From the cell containing the given text, extract its center point as (X, Y) coordinate. 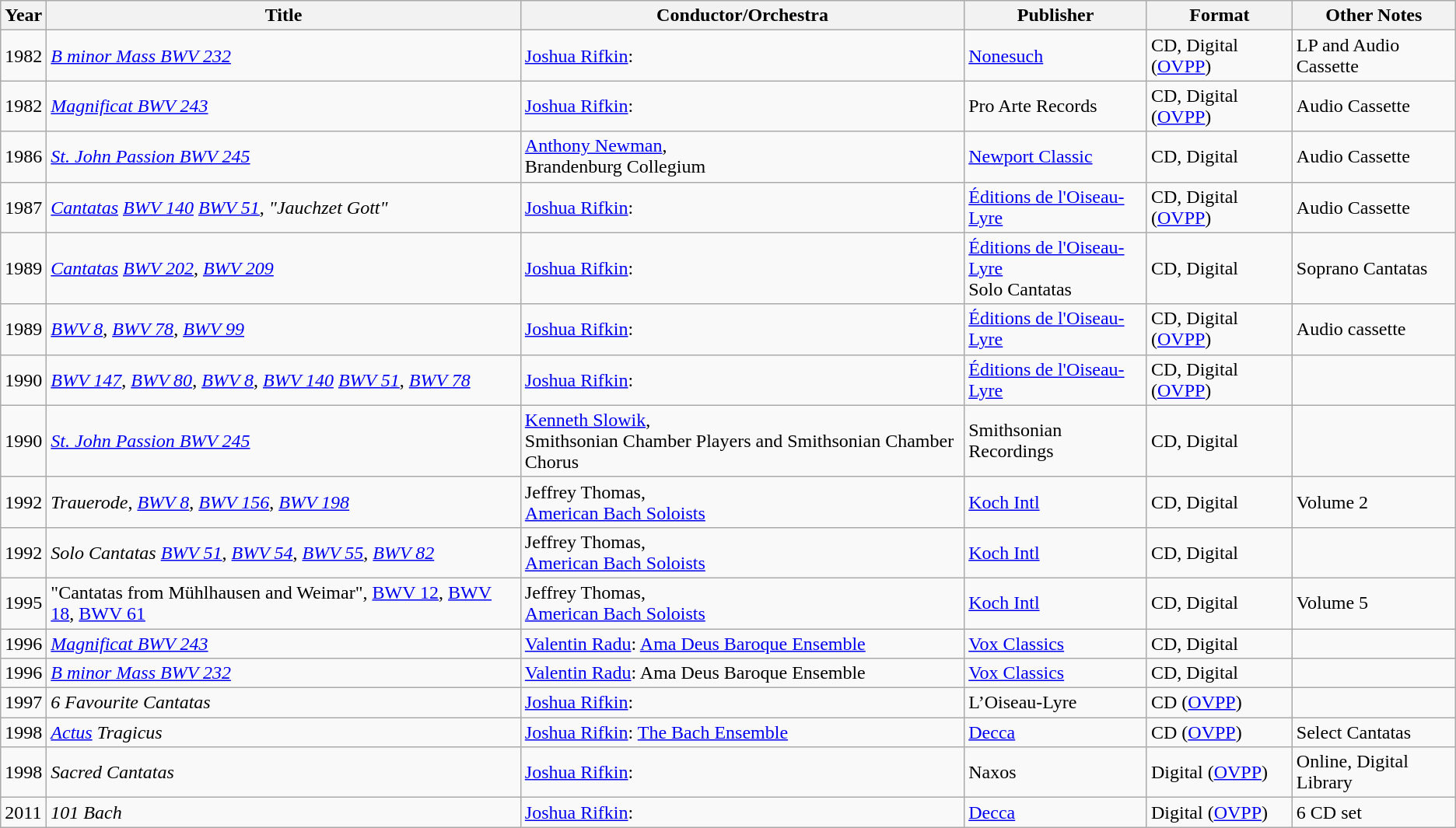
Solo Cantatas BWV 51, BWV 54, BWV 55, BWV 82 (284, 552)
LP and Audio Cassette (1374, 56)
Volume 2 (1374, 502)
6 Favourite Cantatas (284, 703)
Jeffrey Thomas, American Bach Soloists (742, 552)
Title (284, 16)
Éditions de l'Oiseau-LyreSolo Cantatas (1056, 268)
101 Bach (284, 812)
Year (23, 16)
Soprano Cantatas (1374, 268)
Format (1220, 16)
Sacred Cantatas (284, 773)
Audio cassette (1374, 330)
Trauerode, BWV 8, BWV 156, BWV 198 (284, 502)
Anthony Newman,Brandenburg Collegium (742, 157)
Newport Classic (1056, 157)
Actus Tragicus (284, 732)
Joshua Rifkin: The Bach Ensemble (742, 732)
Online, Digital Library (1374, 773)
1987 (23, 207)
CD, Digital (OVPP) (1220, 379)
Kenneth Slowik,Smithsonian Chamber Players and Smithsonian Chamber Chorus (742, 441)
1986 (23, 157)
Pro Arte Records (1056, 106)
Conductor/Orchestra (742, 16)
Cantatas BWV 140 BWV 51, "Jauchzet Gott" (284, 207)
BWV 8, BWV 78, BWV 99 (284, 330)
2011 (23, 812)
Volume 5 (1374, 603)
L’Oiseau-Lyre (1056, 703)
1997 (23, 703)
BWV 147, BWV 80, BWV 8, BWV 140 BWV 51, BWV 78 (284, 379)
1995 (23, 603)
"Cantatas from Mühlhausen and Weimar", BWV 12, BWV 18, BWV 61 (284, 603)
Naxos (1056, 773)
Publisher (1056, 16)
Other Notes (1374, 16)
Cantatas BWV 202, BWV 209 (284, 268)
Nonesuch (1056, 56)
6 CD set (1374, 812)
Smithsonian Recordings (1056, 441)
Select Cantatas (1374, 732)
